Identify which cell holds the provided text, then report its [x, y] central coordinate. 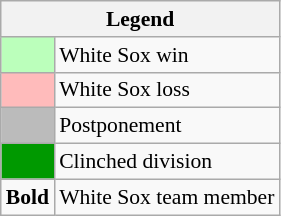
Legend [140, 19]
Postponement [166, 126]
White Sox loss [166, 90]
White Sox team member [166, 197]
Bold [28, 197]
White Sox win [166, 55]
Clinched division [166, 162]
